Search for the cell housing the specified text and yield its [X, Y] center coordinate. 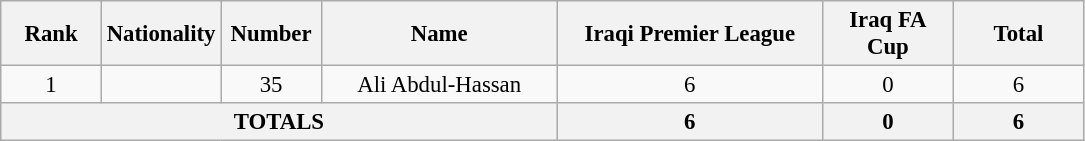
Iraqi Premier League [690, 34]
Ali Abdul-Hassan [439, 85]
35 [272, 85]
Number [272, 34]
Total [1018, 34]
Name [439, 34]
TOTALS [279, 122]
Rank [52, 34]
Iraq FA Cup [888, 34]
1 [52, 85]
Nationality [160, 34]
